Determine the (X, Y) coordinate at the center of the cell enclosing the given text.  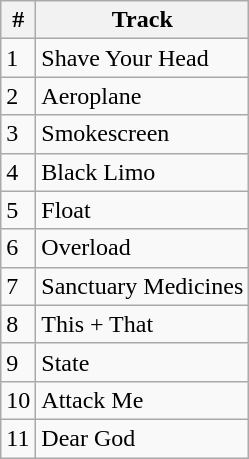
9 (18, 362)
Smokescreen (142, 134)
10 (18, 400)
7 (18, 286)
Attack Me (142, 400)
11 (18, 438)
This + That (142, 324)
Float (142, 210)
5 (18, 210)
Track (142, 20)
1 (18, 58)
Overload (142, 248)
3 (18, 134)
Aeroplane (142, 96)
State (142, 362)
# (18, 20)
Dear God (142, 438)
Black Limo (142, 172)
2 (18, 96)
4 (18, 172)
Sanctuary Medicines (142, 286)
Shave Your Head (142, 58)
6 (18, 248)
8 (18, 324)
